Capture the cell that displays the provided text and extract its [X, Y] central coordinate. 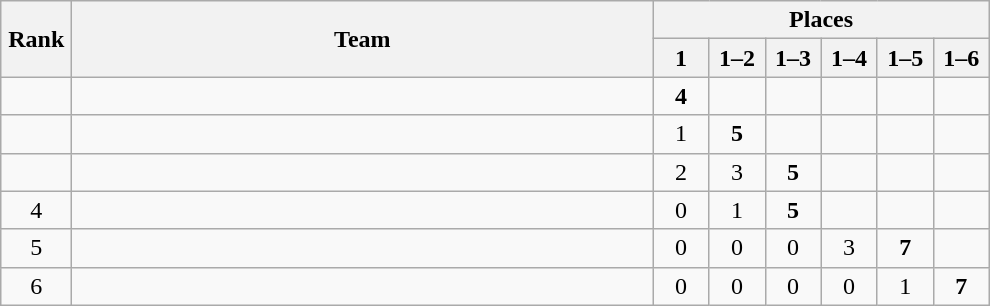
2 [681, 172]
1–5 [905, 58]
Places [821, 20]
Rank [36, 39]
1–4 [849, 58]
Team [362, 39]
1–2 [737, 58]
6 [36, 286]
1–6 [961, 58]
1–3 [793, 58]
